Search for the cell housing the specified text and yield its [X, Y] center coordinate. 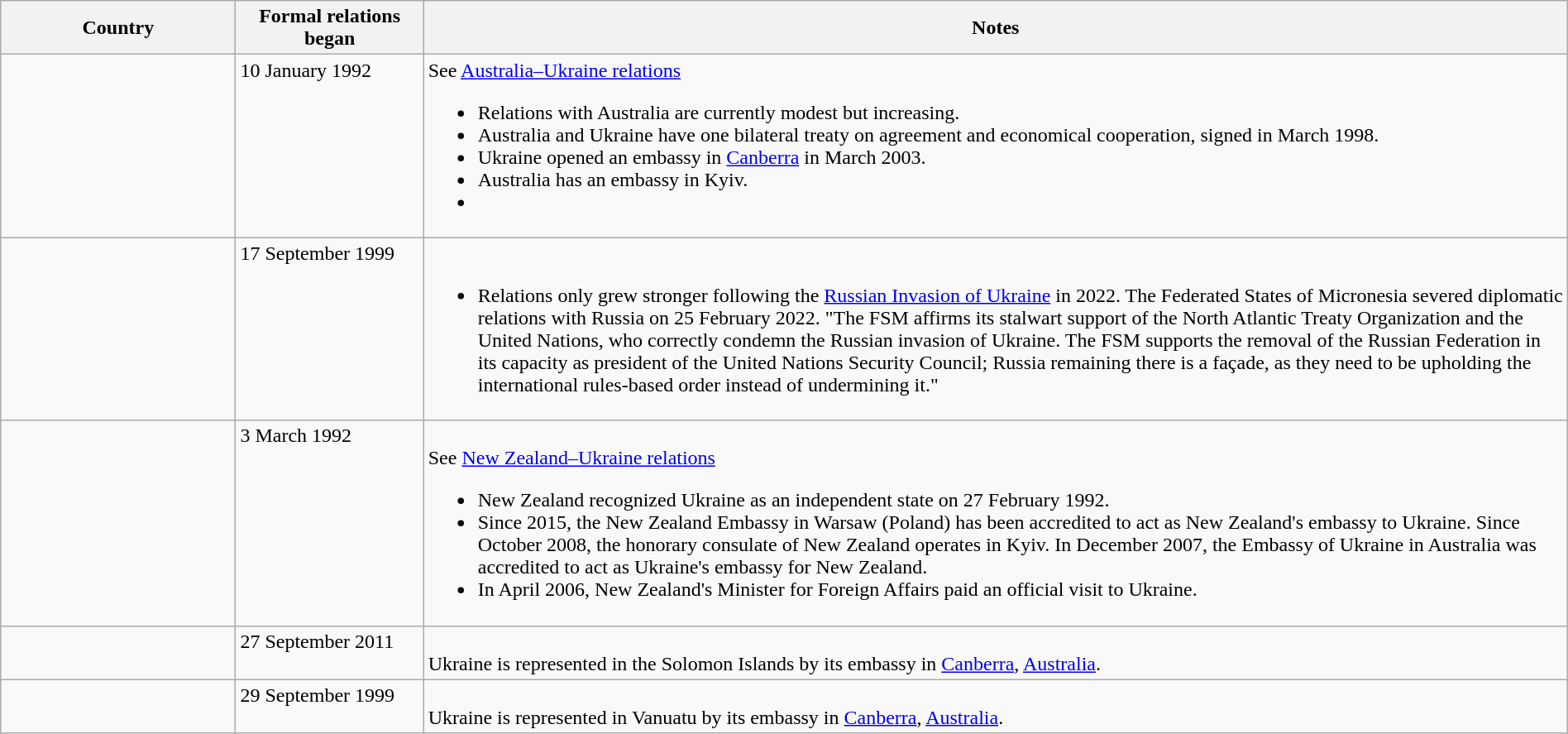
27 September 2011 [329, 652]
29 September 1999 [329, 707]
Notes [996, 28]
Formal relations began [329, 28]
10 January 1992 [329, 146]
Ukraine is represented in Vanuatu by its embassy in Canberra, Australia. [996, 707]
3 March 1992 [329, 523]
Ukraine is represented in the Solomon Islands by its embassy in Canberra, Australia. [996, 652]
Country [118, 28]
17 September 1999 [329, 329]
